Detect which cell encompasses the target text, then output its [x, y] center coordinate. 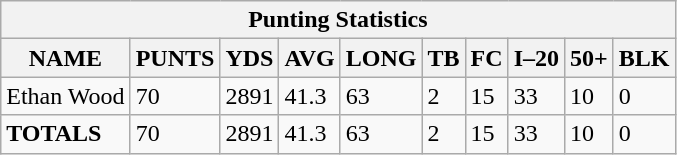
NAME [66, 58]
LONG [381, 58]
BLK [644, 58]
50+ [590, 58]
PUNTS [175, 58]
FC [486, 58]
AVG [310, 58]
YDS [250, 58]
I–20 [536, 58]
Ethan Wood [66, 96]
TB [444, 58]
Punting Statistics [338, 20]
TOTALS [66, 134]
